Locate the cell with the specified text and output its [x, y] center coordinate. 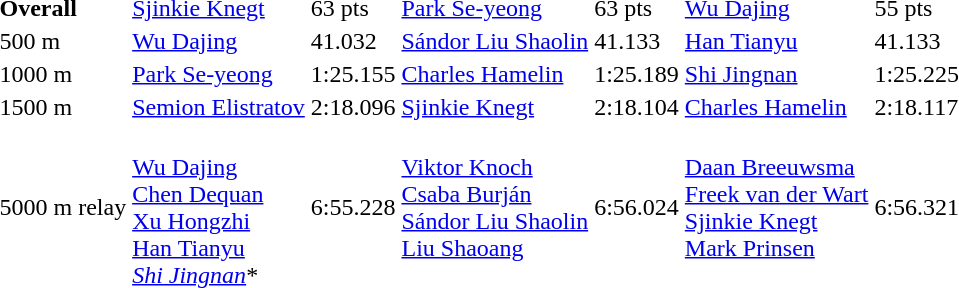
Shi Jingnan [776, 74]
Sándor Liu Shaolin [495, 41]
Han Tianyu [776, 41]
1:25.189 [637, 74]
Semion Elistratov [219, 107]
2:18.104 [637, 107]
Sjinkie Knegt [495, 107]
Park Se-yeong [219, 74]
2:18.096 [353, 107]
1:25.155 [353, 74]
41.032 [353, 41]
Wu Dajing [219, 41]
41.133 [637, 41]
